Determine the (X, Y) coordinate at the center of the cell enclosing the given text.  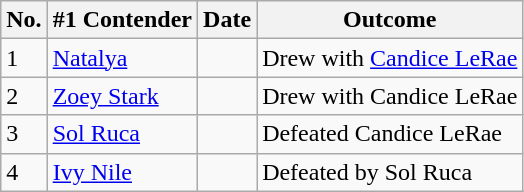
3 (24, 134)
Defeated by Sol Ruca (390, 172)
#1 Contender (122, 20)
No. (24, 20)
Zoey Stark (122, 96)
Ivy Nile (122, 172)
Defeated Candice LeRae (390, 134)
4 (24, 172)
2 (24, 96)
1 (24, 58)
Date (228, 20)
Outcome (390, 20)
Natalya (122, 58)
Sol Ruca (122, 134)
